Pinpoint the cell where the given text exists, returning its (X, Y) midpoint coordinate. 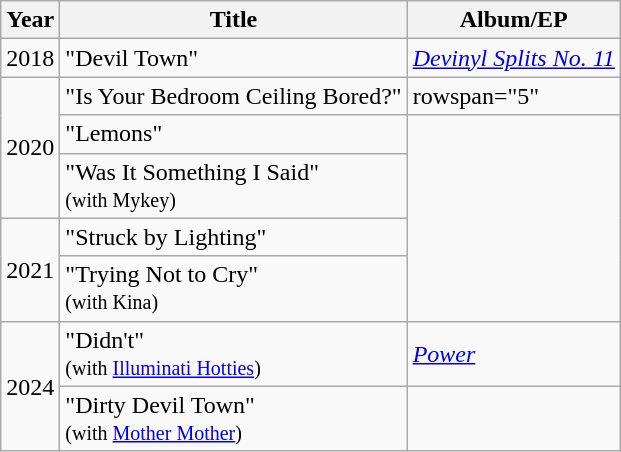
"Lemons" (234, 134)
2024 (30, 386)
2018 (30, 58)
"Didn't"(with Illuminati Hotties) (234, 354)
2020 (30, 148)
2021 (30, 270)
Devinyl Splits No. 11 (514, 58)
rowspan="5" (514, 96)
"Trying Not to Cry"(with Kina) (234, 288)
"Dirty Devil Town"(with Mother Mother) (234, 418)
Album/EP (514, 20)
"Was It Something I Said"(with Mykey) (234, 186)
"Struck by Lighting" (234, 237)
Power (514, 354)
Title (234, 20)
"Is Your Bedroom Ceiling Bored?" (234, 96)
Year (30, 20)
"Devil Town" (234, 58)
